Provide the (x, y) coordinate of the cell's center where the given text is located.  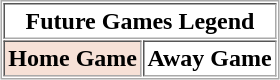
Away Game (210, 58)
Future Games Legend (140, 21)
Home Game (73, 58)
